Identify which cell holds the provided text, then report its [x, y] central coordinate. 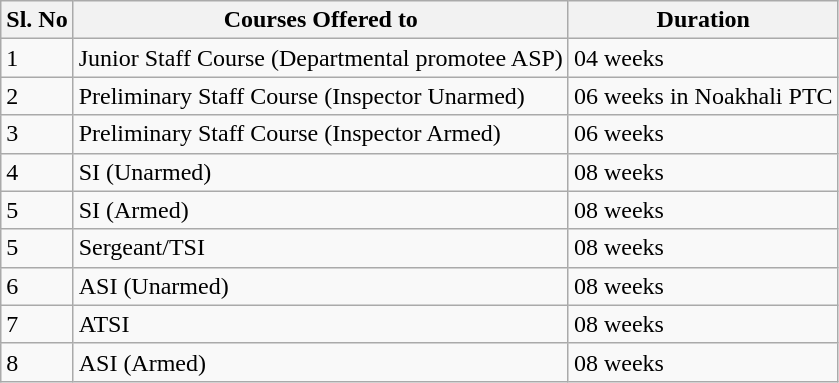
06 weeks in Noakhali PTC [703, 96]
Preliminary Staff Course (Inspector Armed) [320, 134]
Duration [703, 20]
Sergeant/TSI [320, 248]
4 [37, 172]
ASI (Unarmed) [320, 286]
SI (Armed) [320, 210]
Junior Staff Course (Departmental promotee ASP) [320, 58]
SI (Unarmed) [320, 172]
8 [37, 362]
ATSI [320, 324]
Preliminary Staff Course (Inspector Unarmed) [320, 96]
6 [37, 286]
1 [37, 58]
2 [37, 96]
06 weeks [703, 134]
04 weeks [703, 58]
3 [37, 134]
7 [37, 324]
Courses Offered to [320, 20]
Sl. No [37, 20]
ASI (Armed) [320, 362]
